Output the [x, y] coordinate of the center of the cell containing the given text.  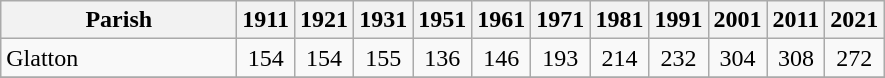
1951 [442, 20]
214 [620, 58]
146 [502, 58]
136 [442, 58]
2021 [854, 20]
1971 [560, 20]
Parish [119, 20]
155 [384, 58]
1961 [502, 20]
1931 [384, 20]
2001 [738, 20]
1981 [620, 20]
1921 [324, 20]
2011 [796, 20]
Glatton [119, 58]
1911 [266, 20]
232 [678, 58]
1991 [678, 20]
193 [560, 58]
304 [738, 58]
272 [854, 58]
308 [796, 58]
